Capture the cell that displays the provided text and extract its [x, y] central coordinate. 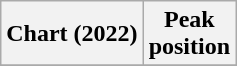
Peakposition [189, 34]
Chart (2022) [72, 34]
